Detect which cell encompasses the target text, then output its [x, y] center coordinate. 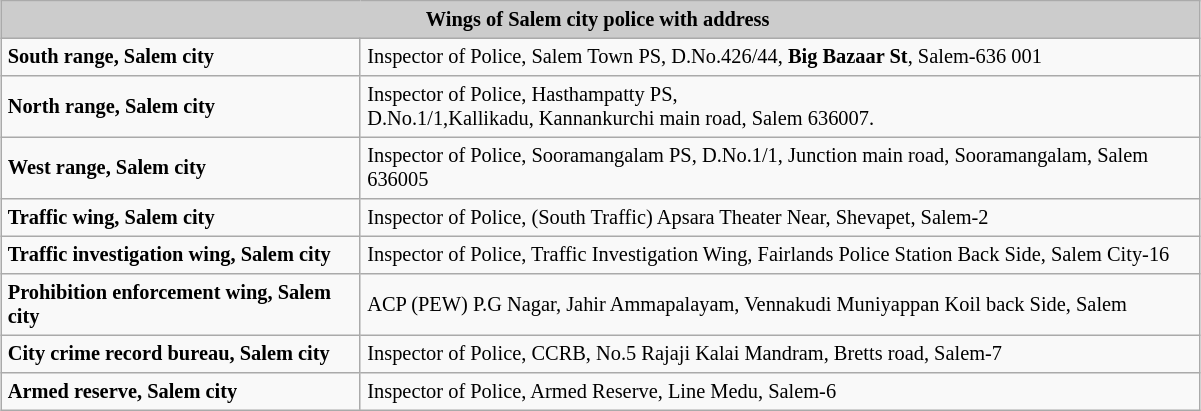
Armed reserve, Salem city [181, 392]
Inspector of Police, Armed Reserve, Line Medu, Salem-6 [780, 392]
Wings of Salem city police with address [600, 20]
Inspector of Police, Salem Town PS, D.No.426/44, Big Bazaar St, Salem-636 001 [780, 57]
ACP (PEW) P.G Nagar, Jahir Ammapalayam, Vennakudi Muniyappan Koil back Side, Salem [780, 305]
Inspector of Police, Hasthampatty PS,D.No.1/1,Kallikadu, Kannankurchi main road, Salem 636007. [780, 107]
South range, Salem city [181, 57]
North range, Salem city [181, 107]
Inspector of Police, CCRB, No.5 Rajaji Kalai Mandram, Bretts road, Salem-7 [780, 354]
Prohibition enforcement wing, Salem city [181, 305]
Traffic investigation wing, Salem city [181, 255]
Inspector of Police, (South Traffic) Apsara Theater Near, Shevapet, Salem-2 [780, 218]
Inspector of Police, Sooramangalam PS, D.No.1/1, Junction main road, Sooramangalam, Salem 636005 [780, 168]
West range, Salem city [181, 168]
Traffic wing, Salem city [181, 218]
Inspector of Police, Traffic Investigation Wing, Fairlands Police Station Back Side, Salem City-16 [780, 255]
City crime record bureau, Salem city [181, 354]
